Search for the cell housing the specified text and yield its [x, y] center coordinate. 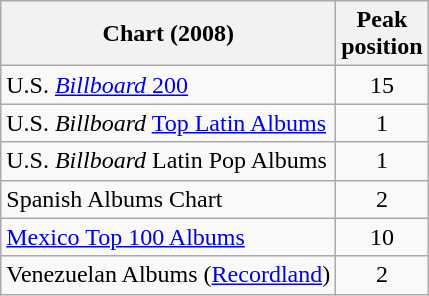
Mexico Top 100 Albums [168, 237]
U.S. Billboard Latin Pop Albums [168, 161]
U.S. Billboard Top Latin Albums [168, 123]
Venezuelan Albums (Recordland) [168, 275]
U.S. Billboard 200 [168, 85]
10 [382, 237]
15 [382, 85]
Chart (2008) [168, 34]
Spanish Albums Chart [168, 199]
Peakposition [382, 34]
